Search for the cell housing the specified text and yield its (x, y) center coordinate. 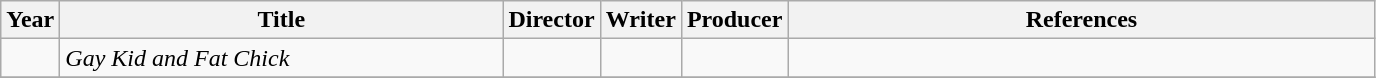
Title (282, 20)
Gay Kid and Fat Chick (282, 58)
References (1082, 20)
Director (552, 20)
Producer (734, 20)
Year (30, 20)
Writer (640, 20)
